Return (X, Y) of the center of cell containing provided text 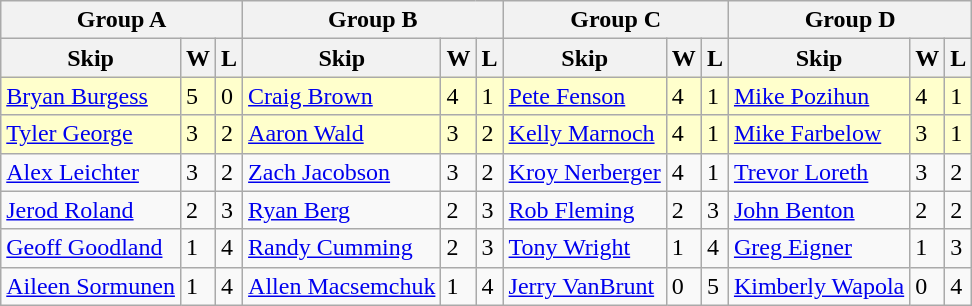
Group D (850, 20)
Greg Eigner (818, 248)
Geoff Goodland (91, 248)
Rob Fleming (584, 210)
Mike Pozihun (818, 96)
Ryan Berg (342, 210)
Mike Farbelow (818, 134)
Pete Fenson (584, 96)
Jerry VanBrunt (584, 286)
Craig Brown (342, 96)
Tyler George (91, 134)
Aaron Wald (342, 134)
Bryan Burgess (91, 96)
Group A (122, 20)
Group B (373, 20)
Kimberly Wapola (818, 286)
Tony Wright (584, 248)
Kroy Nerberger (584, 172)
Randy Cumming (342, 248)
John Benton (818, 210)
Aileen Sormunen (91, 286)
Trevor Loreth (818, 172)
Jerod Roland (91, 210)
Zach Jacobson (342, 172)
Allen Macsemchuk (342, 286)
Group C (616, 20)
Kelly Marnoch (584, 134)
Alex Leichter (91, 172)
